Find where the given text appears and provide that cell's center as (x, y) coordinate. 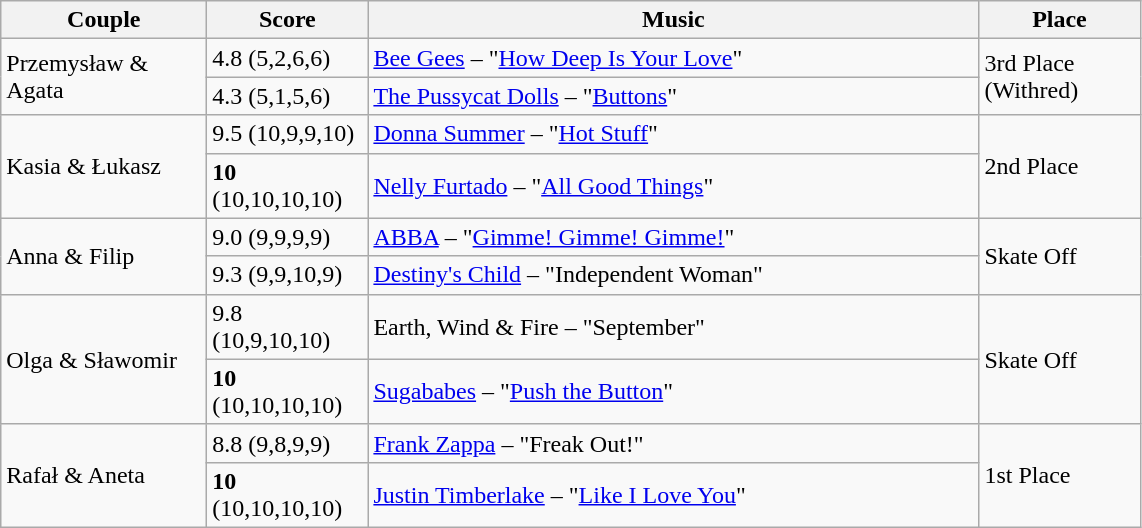
Frank Zappa – "Freak Out!" (674, 443)
9.8 (10,9,10,10) (288, 326)
4.8 (5,2,6,6) (288, 58)
Destiny's Child – "Independent Woman" (674, 275)
Justin Timberlake – "Like I Love You" (674, 494)
2nd Place (1060, 166)
Anna & Filip (104, 256)
ABBA – "Gimme! Gimme! Gimme!" (674, 237)
9.3 (9,9,10,9) (288, 275)
9.5 (10,9,9,10) (288, 134)
Score (288, 20)
Couple (104, 20)
Olga & Sławomir (104, 359)
8.8 (9,8,9,9) (288, 443)
4.3 (5,1,5,6) (288, 96)
Kasia & Łukasz (104, 166)
3rd Place (Withred) (1060, 77)
1st Place (1060, 476)
Earth, Wind & Fire – "September" (674, 326)
Przemysław & Agata (104, 77)
Rafał & Aneta (104, 476)
Place (1060, 20)
The Pussycat Dolls – "Buttons" (674, 96)
Music (674, 20)
9.0 (9,9,9,9) (288, 237)
Donna Summer – "Hot Stuff" (674, 134)
Sugababes – "Push the Button" (674, 392)
Nelly Furtado – "All Good Things" (674, 186)
Bee Gees – "How Deep Is Your Love" (674, 58)
